Find where the given text appears and provide that cell's center as (X, Y) coordinate. 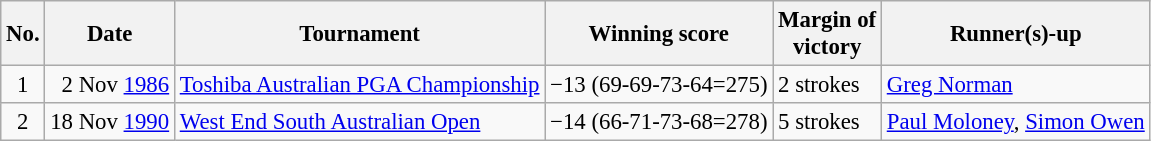
2 Nov 1986 (110, 85)
Paul Moloney, Simon Owen (1016, 122)
Tournament (359, 34)
2 strokes (828, 85)
Margin ofvictory (828, 34)
1 (23, 85)
Runner(s)-up (1016, 34)
−14 (66-71-73-68=278) (659, 122)
Greg Norman (1016, 85)
5 strokes (828, 122)
Winning score (659, 34)
Toshiba Australian PGA Championship (359, 85)
18 Nov 1990 (110, 122)
Date (110, 34)
No. (23, 34)
−13 (69-69-73-64=275) (659, 85)
2 (23, 122)
West End South Australian Open (359, 122)
